Detect which cell encompasses the target text, then output its (x, y) center coordinate. 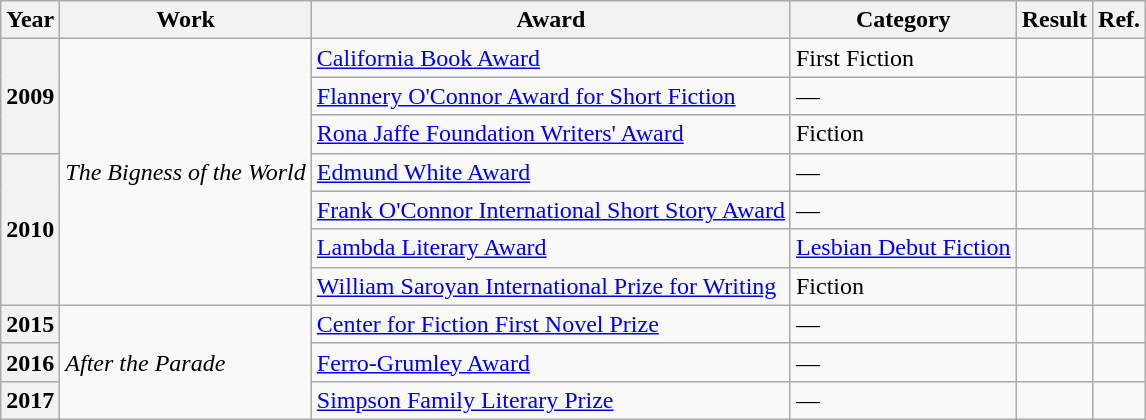
Result (1054, 20)
Edmund White Award (550, 172)
Year (30, 20)
Work (186, 20)
2010 (30, 229)
Frank O'Connor International Short Story Award (550, 210)
Flannery O'Connor Award for Short Fiction (550, 96)
Ref. (1120, 20)
After the Parade (186, 362)
Lesbian Debut Fiction (903, 248)
Rona Jaffe Foundation Writers' Award (550, 134)
2009 (30, 96)
California Book Award (550, 58)
Center for Fiction First Novel Prize (550, 324)
2017 (30, 400)
2015 (30, 324)
Simpson Family Literary Prize (550, 400)
Ferro-Grumley Award (550, 362)
First Fiction (903, 58)
Lambda Literary Award (550, 248)
Category (903, 20)
Award (550, 20)
2016 (30, 362)
The Bigness of the World (186, 172)
William Saroyan International Prize for Writing (550, 286)
